Search for the cell housing the specified text and yield its (X, Y) center coordinate. 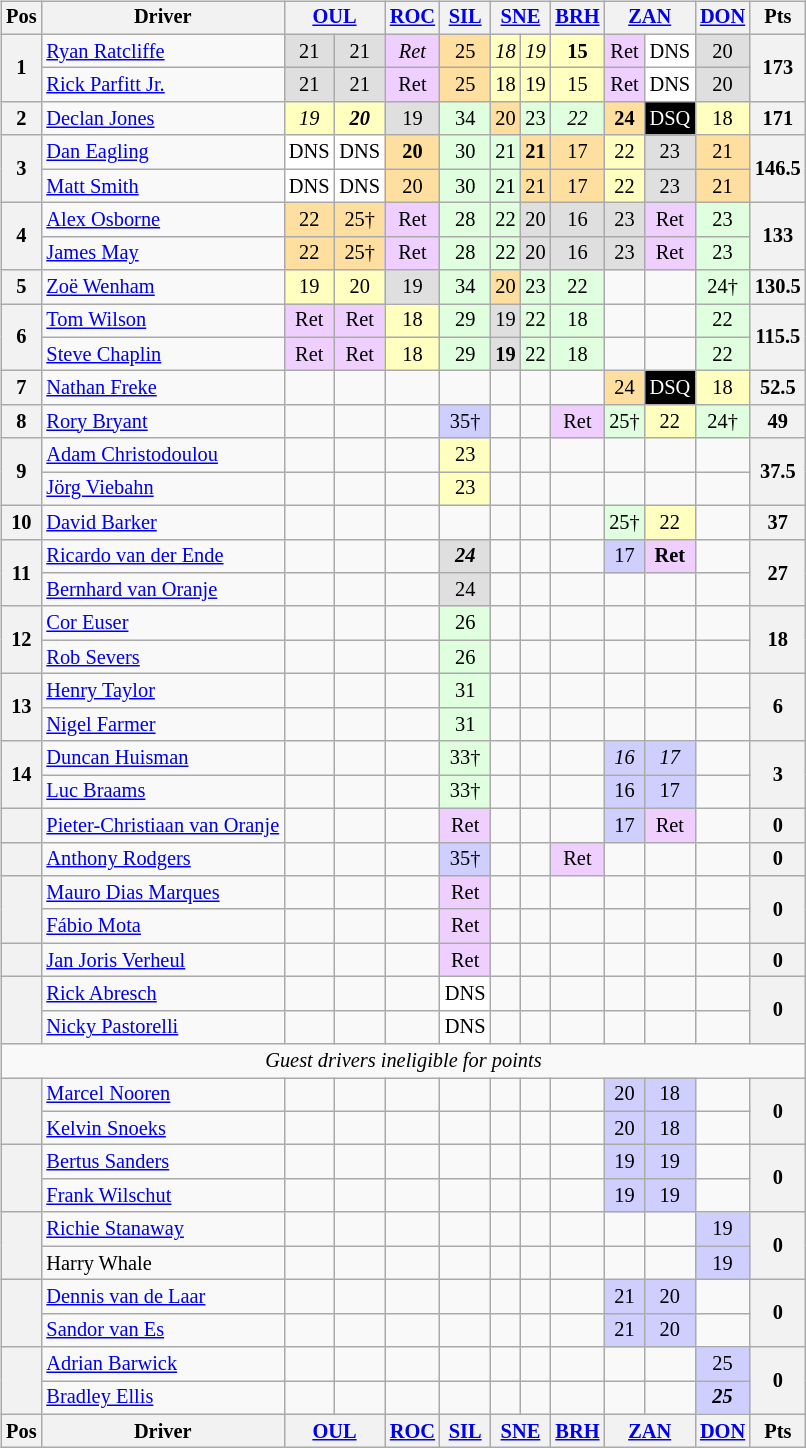
37.5 (778, 472)
Rick Parfitt Jr. (162, 85)
David Barker (162, 522)
Henry Taylor (162, 691)
7 (21, 388)
27 (778, 572)
49 (778, 422)
James May (162, 253)
146.5 (778, 168)
Alex Osborne (162, 220)
Nigel Farmer (162, 724)
Ricardo van der Ende (162, 556)
Nathan Freke (162, 388)
Declan Jones (162, 119)
133 (778, 236)
10 (21, 522)
Marcel Nooren (162, 1095)
Zoë Wenham (162, 287)
11 (21, 572)
Rob Severs (162, 657)
Anthony Rodgers (162, 859)
5 (21, 287)
Dan Eagling (162, 152)
Pieter-Christiaan van Oranje (162, 825)
Bradley Ellis (162, 1398)
8 (21, 422)
115.5 (778, 338)
Cor Euser (162, 623)
Adam Christodoulou (162, 455)
Nicky Pastorelli (162, 1027)
Adrian Barwick (162, 1364)
Rory Bryant (162, 422)
14 (21, 774)
Mauro Dias Marques (162, 893)
Kelvin Snoeks (162, 1128)
Sandor van Es (162, 1330)
Richie Stanaway (162, 1229)
171 (778, 119)
Guest drivers ineligible for points (403, 1061)
Bernhard van Oranje (162, 590)
4 (21, 236)
Luc Braams (162, 792)
Frank Wilschut (162, 1196)
13 (21, 708)
Steve Chaplin (162, 354)
12 (21, 640)
Ryan Ratcliffe (162, 51)
1 (21, 68)
Jörg Viebahn (162, 489)
Bertus Sanders (162, 1162)
Jan Joris Verheul (162, 960)
9 (21, 472)
Harry Whale (162, 1263)
130.5 (778, 287)
37 (778, 522)
Matt Smith (162, 186)
2 (21, 119)
Rick Abresch (162, 994)
173 (778, 68)
Tom Wilson (162, 321)
52.5 (778, 388)
Duncan Huisman (162, 758)
Fábio Mota (162, 926)
Dennis van de Laar (162, 1297)
